Locate the cell with the specified text and output its (x, y) center coordinate. 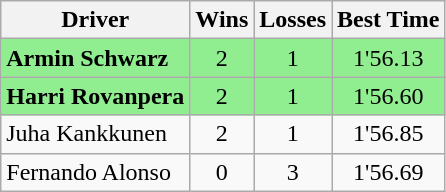
Losses (293, 20)
1'56.60 (389, 96)
1'56.69 (389, 172)
1'56.85 (389, 134)
0 (222, 172)
3 (293, 172)
Armin Schwarz (96, 58)
Harri Rovanpera (96, 96)
Best Time (389, 20)
Fernando Alonso (96, 172)
Juha Kankkunen (96, 134)
Wins (222, 20)
1'56.13 (389, 58)
Driver (96, 20)
